Capture the cell that displays the provided text and extract its [x, y] central coordinate. 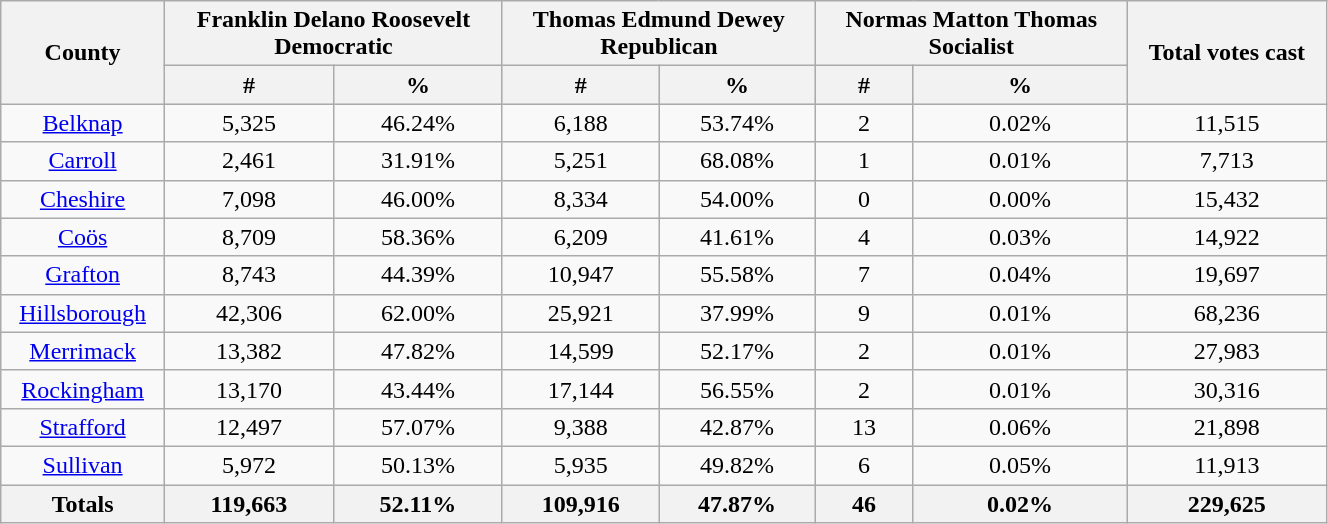
13,170 [248, 389]
229,625 [1226, 503]
62.00% [418, 313]
42.87% [737, 427]
7 [864, 275]
57.07% [418, 427]
46.00% [418, 199]
50.13% [418, 465]
52.17% [737, 351]
Belknap [83, 123]
10,947 [580, 275]
0.00% [1020, 199]
56.55% [737, 389]
9,388 [580, 427]
0.06% [1020, 427]
4 [864, 237]
1 [864, 161]
Merrimack [83, 351]
Carroll [83, 161]
Franklin Delano RooseveltDemocratic [333, 34]
7,098 [248, 199]
Total votes cast [1226, 52]
49.82% [737, 465]
25,921 [580, 313]
68.08% [737, 161]
14,922 [1226, 237]
Cheshire [83, 199]
13 [864, 427]
Hillsborough [83, 313]
8,709 [248, 237]
17,144 [580, 389]
15,432 [1226, 199]
7,713 [1226, 161]
8,743 [248, 275]
41.61% [737, 237]
119,663 [248, 503]
11,515 [1226, 123]
68,236 [1226, 313]
9 [864, 313]
31.91% [418, 161]
8,334 [580, 199]
12,497 [248, 427]
Sullivan [83, 465]
19,697 [1226, 275]
Grafton [83, 275]
Totals [83, 503]
42,306 [248, 313]
2,461 [248, 161]
0.04% [1020, 275]
47.87% [737, 503]
109,916 [580, 503]
Coös [83, 237]
Strafford [83, 427]
54.00% [737, 199]
Thomas Edmund DeweyRepublican [658, 34]
Rockingham [83, 389]
46 [864, 503]
5,325 [248, 123]
47.82% [418, 351]
6,209 [580, 237]
53.74% [737, 123]
5,251 [580, 161]
21,898 [1226, 427]
0.03% [1020, 237]
55.58% [737, 275]
37.99% [737, 313]
58.36% [418, 237]
6 [864, 465]
6,188 [580, 123]
13,382 [248, 351]
Normas Matton ThomasSocialist [971, 34]
44.39% [418, 275]
0.05% [1020, 465]
14,599 [580, 351]
County [83, 52]
5,972 [248, 465]
27,983 [1226, 351]
30,316 [1226, 389]
0 [864, 199]
52.11% [418, 503]
46.24% [418, 123]
11,913 [1226, 465]
5,935 [580, 465]
43.44% [418, 389]
